Determine the (x, y) coordinate at the center of the cell enclosing the given text.  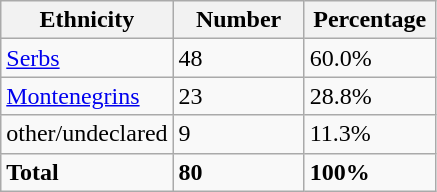
Total (87, 172)
Ethnicity (87, 20)
Montenegrins (87, 96)
100% (370, 172)
Number (238, 20)
60.0% (370, 58)
80 (238, 172)
23 (238, 96)
11.3% (370, 134)
28.8% (370, 96)
Serbs (87, 58)
Percentage (370, 20)
9 (238, 134)
other/undeclared (87, 134)
48 (238, 58)
